Pinpoint the cell where the given text exists, returning its [X, Y] midpoint coordinate. 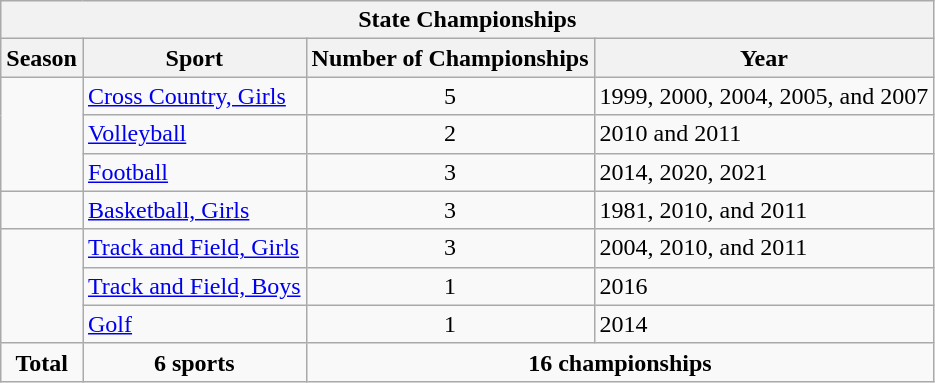
State Championships [468, 20]
Basketball, Girls [194, 210]
Golf [194, 324]
2004, 2010, and 2011 [764, 248]
16 championships [620, 362]
Sport [194, 58]
2 [450, 134]
Football [194, 172]
5 [450, 96]
Track and Field, Boys [194, 286]
1999, 2000, 2004, 2005, and 2007 [764, 96]
2010 and 2011 [764, 134]
Total [42, 362]
Track and Field, Girls [194, 248]
Volleyball [194, 134]
2016 [764, 286]
2014 [764, 324]
6 sports [194, 362]
1981, 2010, and 2011 [764, 210]
Season [42, 58]
2014, 2020, 2021 [764, 172]
Year [764, 58]
Number of Championships [450, 58]
Cross Country, Girls [194, 96]
